Output the (x, y) coordinate of the center of the cell containing the given text.  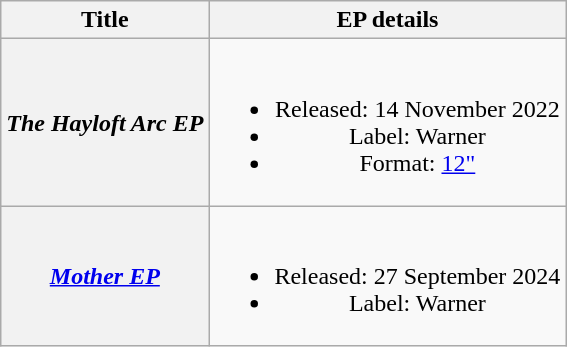
Title (105, 20)
Released: 27 September 2024Label: Warner (388, 276)
EP details (388, 20)
The Hayloft Arc EP (105, 122)
Released: 14 November 2022Label: WarnerFormat: 12" (388, 122)
Mother EP (105, 276)
